Search for the cell housing the specified text and yield its [x, y] center coordinate. 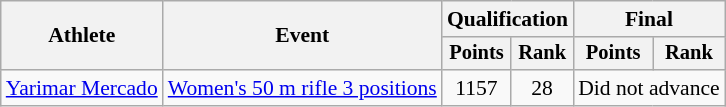
Event [302, 36]
Final [649, 19]
Athlete [82, 36]
Women's 50 m rifle 3 positions [302, 88]
1157 [476, 88]
Yarimar Mercado [82, 88]
Did not advance [649, 88]
Qualification [508, 19]
28 [542, 88]
